Determine the (x, y) coordinate at the center of the cell enclosing the given text.  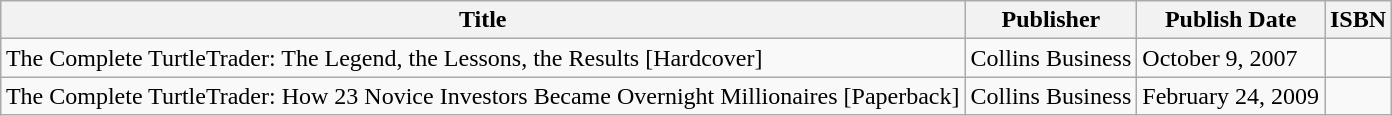
February 24, 2009 (1231, 96)
ISBN (1358, 20)
Title (482, 20)
October 9, 2007 (1231, 58)
The Complete TurtleTrader: How 23 Novice Investors Became Overnight Millionaires [Paperback] (482, 96)
Publish Date (1231, 20)
The Complete TurtleTrader: The Legend, the Lessons, the Results [Hardcover] (482, 58)
Publisher (1051, 20)
